Determine the (X, Y) coordinate at the center of the cell enclosing the given text.  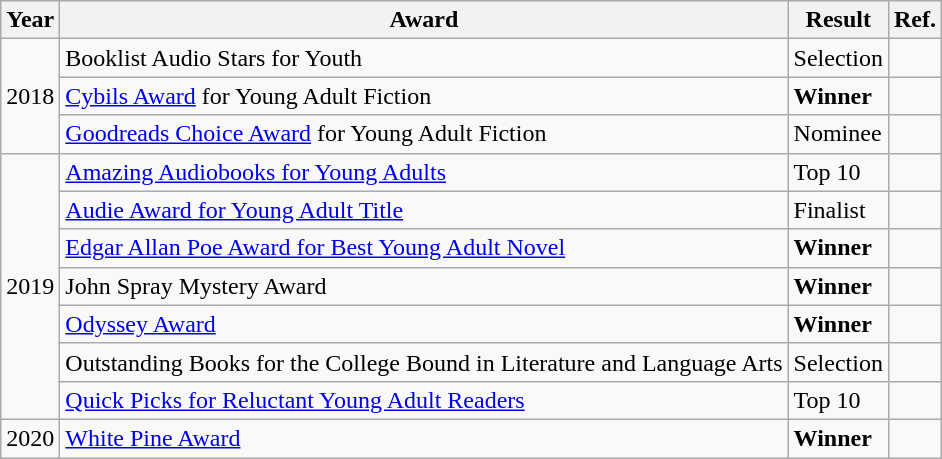
2018 (30, 96)
Ref. (914, 20)
Goodreads Choice Award for Young Adult Fiction (424, 134)
Year (30, 20)
Finalist (838, 210)
2019 (30, 286)
Outstanding Books for the College Bound in Literature and Language Arts (424, 362)
2020 (30, 438)
Award (424, 20)
Result (838, 20)
White Pine Award (424, 438)
Cybils Award for Young Adult Fiction (424, 96)
Nominee (838, 134)
Edgar Allan Poe Award for Best Young Adult Novel (424, 248)
Quick Picks for Reluctant Young Adult Readers (424, 400)
Amazing Audiobooks for Young Adults (424, 172)
John Spray Mystery Award (424, 286)
Audie Award for Young Adult Title (424, 210)
Booklist Audio Stars for Youth (424, 58)
Odyssey Award (424, 324)
